Pinpoint the cell where the given text exists, returning its (x, y) midpoint coordinate. 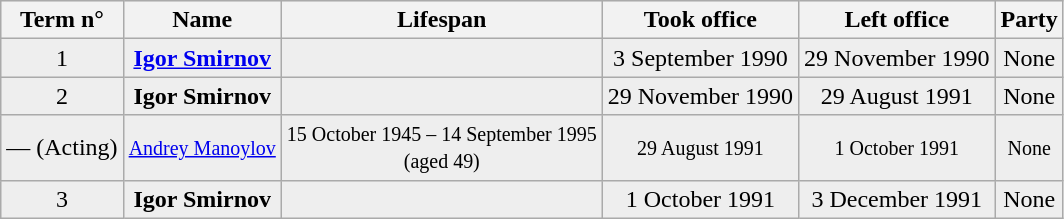
Party (1029, 20)
Term n° (62, 20)
15 October 1945 – 14 September 1995(aged 49) (442, 148)
— (Acting) (62, 148)
Lifespan (442, 20)
Andrey Manoylov (202, 148)
Left office (897, 20)
3 December 1991 (897, 199)
1 (62, 58)
3 September 1990 (700, 58)
Name (202, 20)
2 (62, 96)
3 (62, 199)
Took office (700, 20)
